Locate the cell with the specified text and output its [x, y] center coordinate. 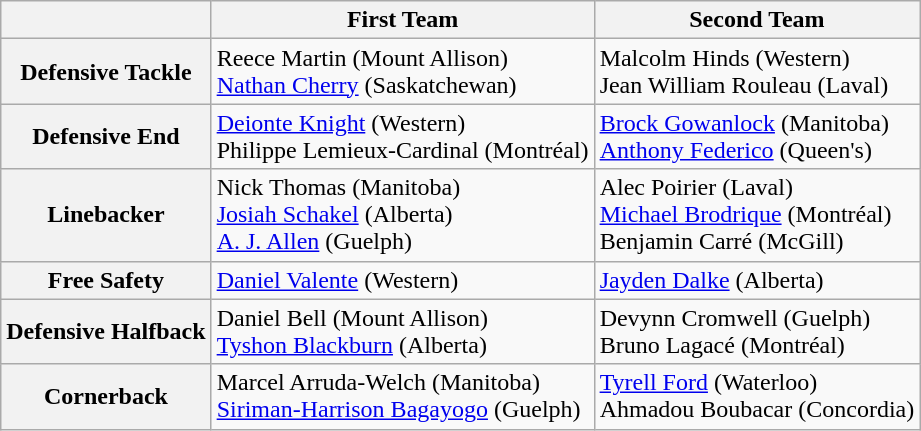
Marcel Arruda-Welch (Manitoba)Siriman-Harrison Bagayogo (Guelph) [402, 396]
Jayden Dalke (Alberta) [757, 280]
Defensive Tackle [106, 72]
First Team [402, 20]
Reece Martin (Mount Allison)Nathan Cherry (Saskatchewan) [402, 72]
Alec Poirier (Laval)Michael Brodrique (Montréal)Benjamin Carré (McGill) [757, 215]
Nick Thomas (Manitoba)Josiah Schakel (Alberta)A. J. Allen (Guelph) [402, 215]
Second Team [757, 20]
Linebacker [106, 215]
Devynn Cromwell (Guelph)Bruno Lagacé (Montréal) [757, 332]
Brock Gowanlock (Manitoba)Anthony Federico (Queen's) [757, 136]
Defensive End [106, 136]
Deionte Knight (Western)Philippe Lemieux-Cardinal (Montréal) [402, 136]
Daniel Valente (Western) [402, 280]
Daniel Bell (Mount Allison)Tyshon Blackburn (Alberta) [402, 332]
Tyrell Ford (Waterloo)Ahmadou Boubacar (Concordia) [757, 396]
Cornerback [106, 396]
Malcolm Hinds (Western)Jean William Rouleau (Laval) [757, 72]
Free Safety [106, 280]
Defensive Halfback [106, 332]
